Extract the (x, y) coordinate from the center of the cell holding the provided text.  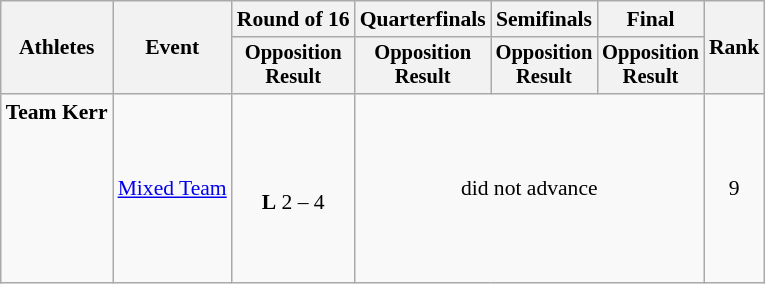
L 2 – 4 (294, 188)
Round of 16 (294, 19)
did not advance (530, 188)
Event (172, 48)
9 (734, 188)
Athletes (57, 48)
Rank (734, 48)
Semifinals (544, 19)
Quarterfinals (423, 19)
Team Kerr (57, 188)
Final (650, 19)
Mixed Team (172, 188)
